For the text-containing cell, return its midpoint in (X, Y) coordinate format. 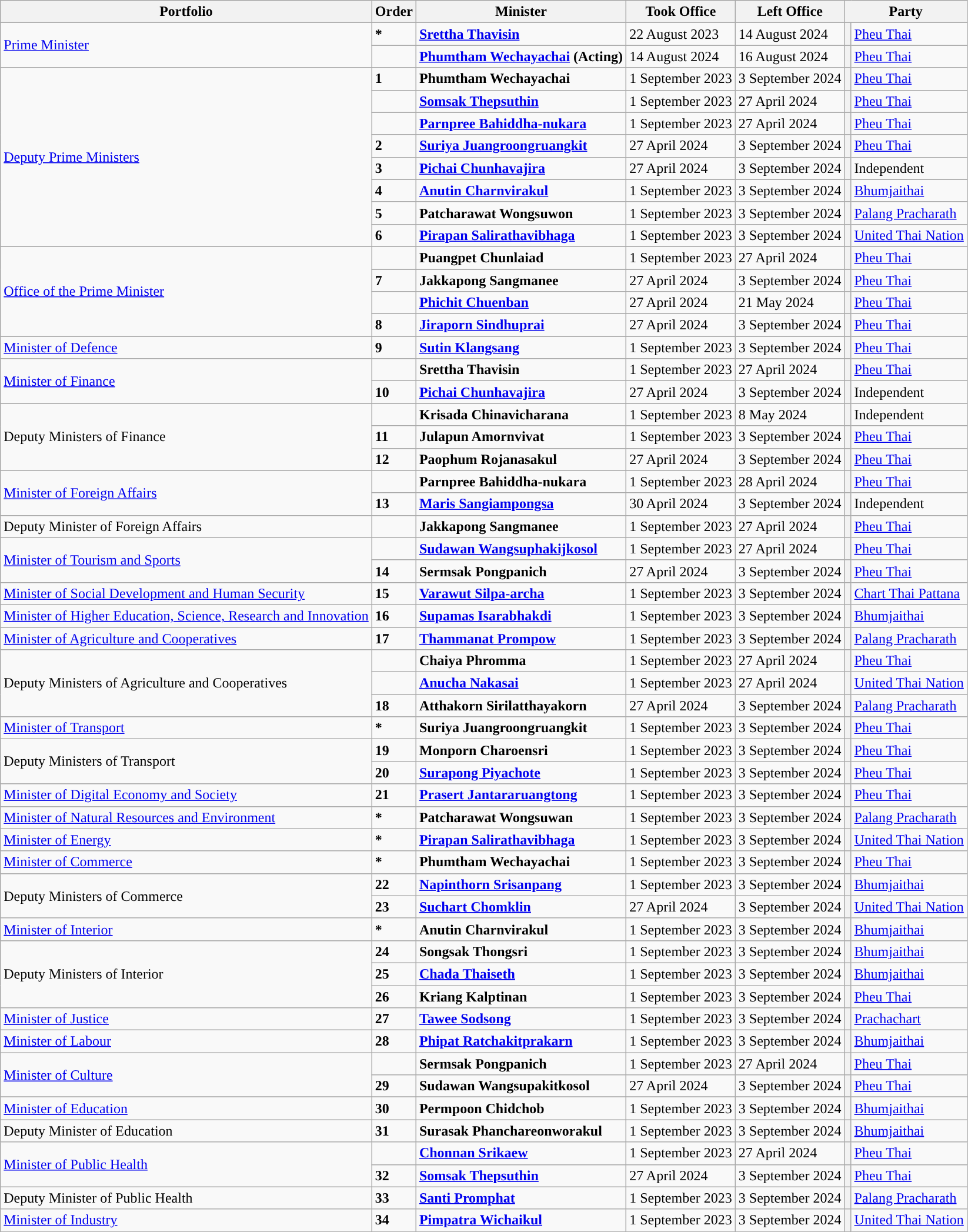
Chaiya Phromma (521, 661)
1 (394, 79)
Julapun Amornvivat (521, 437)
Minister of Social Development and Human Security (186, 593)
28 (394, 1041)
Minister of Higher Education, Science, Research and Innovation (186, 616)
15 (394, 593)
Left Office (790, 12)
Napinthorn Srisanpang (521, 884)
25 (394, 974)
9 (394, 348)
34 (394, 1220)
12 (394, 459)
14 (394, 571)
Minister of Interior (186, 929)
Songsak Thongsri (521, 951)
31 (394, 1131)
Chada Thaiseth (521, 974)
Minister of Defence (186, 348)
Deputy Ministers of Agriculture and Cooperatives (186, 683)
Sudawan Wangsupakitkosol (521, 1086)
22 August 2023 (681, 34)
30 (394, 1109)
11 (394, 437)
Phumtham Wechayachai (Acting) (521, 56)
16 (394, 616)
30 April 2024 (681, 504)
Office of the Prime Minister (186, 291)
Deputy Ministers of Commerce (186, 896)
Varawut Silpa-archa (521, 593)
20 (394, 773)
Phipat Ratchakitprakarn (521, 1041)
Minister of Finance (186, 381)
Minister of Natural Resources and Environment (186, 817)
29 (394, 1086)
Deputy Ministers of Finance (186, 437)
Prime Minister (186, 45)
Puangpet Chunlaiad (521, 258)
Minister of Energy (186, 840)
Deputy Prime Ministers (186, 157)
Deputy Minister of Foreign Affairs (186, 526)
Kriang Kalptinan (521, 997)
16 August 2024 (790, 56)
3 (394, 168)
Minister of Foreign Affairs (186, 493)
Sudawan Wangsuphakijkosol (521, 549)
Minister of Labour (186, 1041)
Minister of Industry (186, 1220)
Patcharawat Wongsuwan (521, 817)
Prachachart (909, 1019)
Minister of Transport (186, 728)
Deputy Minister of Education (186, 1131)
Took Office (681, 12)
Chonnan Srikaew (521, 1153)
2 (394, 146)
Tawee Sodsong (521, 1019)
Chart Thai Pattana (909, 593)
8 May 2024 (790, 415)
26 (394, 997)
Monporn Charoensri (521, 750)
Minister of Education (186, 1109)
27 (394, 1019)
13 (394, 504)
Surasak Phanchareonworakul (521, 1131)
18 (394, 706)
Pimpatra Wichaikul (521, 1220)
Maris Sangiampongsa (521, 504)
Permpoon Chidchob (521, 1109)
10 (394, 392)
Minister of Digital Economy and Society (186, 795)
Thammanat Prompow (521, 638)
Sutin Klangsang (521, 348)
Deputy Ministers of Transport (186, 762)
Santi Promphat (521, 1198)
21 (394, 795)
Krisada Chinavicharana (521, 415)
Anucha Nakasai (521, 683)
22 (394, 884)
Prasert Jantararuangtong (521, 795)
Jiraporn Sindhuprai (521, 325)
Minister of Culture (186, 1075)
Minister of Justice (186, 1019)
Order (394, 12)
24 (394, 951)
19 (394, 750)
Minister (521, 12)
Deputy Ministers of Interior (186, 974)
Minister of Agriculture and Cooperatives (186, 638)
Supamas Isarabhakdi (521, 616)
Portfolio (186, 12)
7 (394, 281)
Minister of Commerce (186, 862)
28 April 2024 (790, 482)
Surapong Piyachote (521, 773)
5 (394, 213)
Party (906, 12)
Minister of Public Health (186, 1164)
23 (394, 907)
21 May 2024 (790, 303)
17 (394, 638)
Paophum Rojanasakul (521, 459)
33 (394, 1198)
Minister of Tourism and Sports (186, 560)
Deputy Minister of Public Health (186, 1198)
Suchart Chomklin (521, 907)
8 (394, 325)
Patcharawat Wongsuwon (521, 213)
6 (394, 235)
Atthakorn Sirilatthayakorn (521, 706)
4 (394, 191)
Phichit Chuenban (521, 303)
32 (394, 1176)
